Scan for the cell matching the given text and deliver its (X, Y) coordinate at center. 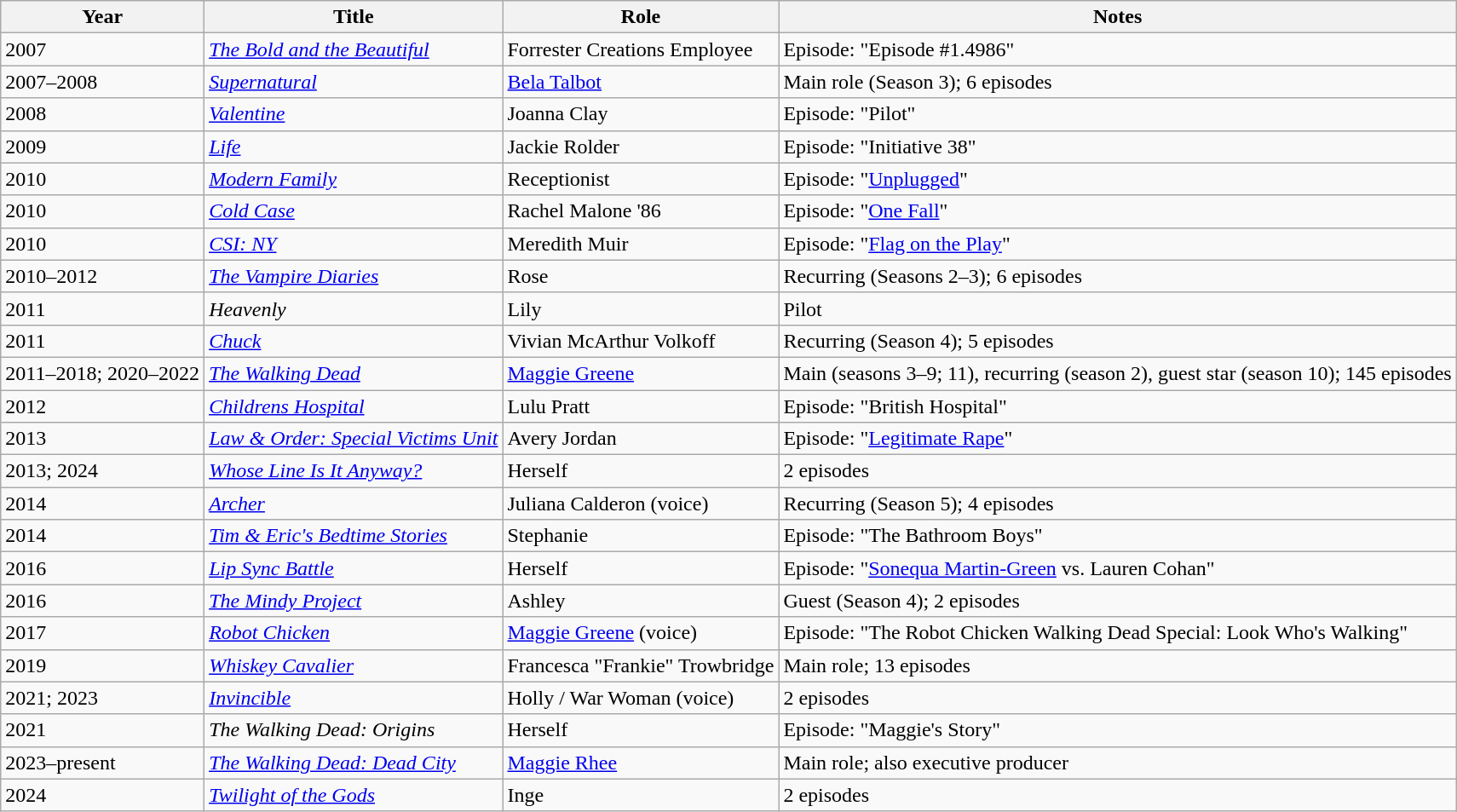
Episode: "Episode #1.4986" (1118, 49)
Whiskey Cavalier (354, 665)
Life (354, 147)
Lily (641, 308)
2011–2018; 2020–2022 (102, 373)
Childrens Hospital (354, 406)
2013 (102, 439)
Law & Order: Special Victims Unit (354, 439)
Rachel Malone '86 (641, 211)
Episode: "One Fall" (1118, 211)
Whose Line Is It Anyway? (354, 471)
Archer (354, 504)
2017 (102, 633)
Juliana Calderon (voice) (641, 504)
2021 (102, 730)
2013; 2024 (102, 471)
Supernatural (354, 82)
Lip Sync Battle (354, 568)
Holly / War Woman (voice) (641, 698)
2007 (102, 49)
Maggie Rhee (641, 763)
Avery Jordan (641, 439)
2019 (102, 665)
Main role (Season 3); 6 episodes (1118, 82)
Guest (Season 4); 2 episodes (1118, 601)
Episode: "British Hospital" (1118, 406)
2007–2008 (102, 82)
Stephanie (641, 536)
The Mindy Project (354, 601)
The Walking Dead: Dead City (354, 763)
Episode: "Maggie's Story" (1118, 730)
Robot Chicken (354, 633)
2008 (102, 114)
2009 (102, 147)
Modern Family (354, 179)
Main role; 13 episodes (1118, 665)
Recurring (Season 4); 5 episodes (1118, 341)
Ashley (641, 601)
Lulu Pratt (641, 406)
The Walking Dead (354, 373)
Tim & Eric's Bedtime Stories (354, 536)
Meredith Muir (641, 244)
2021; 2023 (102, 698)
Maggie Greene (voice) (641, 633)
Episode: "Flag on the Play" (1118, 244)
Cold Case (354, 211)
Joanna Clay (641, 114)
Recurring (Seasons 2–3); 6 episodes (1118, 276)
Francesca "Frankie" Trowbridge (641, 665)
The Vampire Diaries (354, 276)
CSI: NY (354, 244)
Title (354, 17)
Twilight of the Gods (354, 795)
Main role; also executive producer (1118, 763)
Episode: "Legitimate Rape" (1118, 439)
Maggie Greene (641, 373)
Rose (641, 276)
Invincible (354, 698)
Bela Talbot (641, 82)
2012 (102, 406)
Notes (1118, 17)
Episode: "The Bathroom Boys" (1118, 536)
Chuck (354, 341)
The Bold and the Beautiful (354, 49)
2023–present (102, 763)
The Walking Dead: Origins (354, 730)
Pilot (1118, 308)
Episode: "Pilot" (1118, 114)
2010–2012 (102, 276)
Forrester Creations Employee (641, 49)
Valentine (354, 114)
Recurring (Season 5); 4 episodes (1118, 504)
Vivian McArthur Volkoff (641, 341)
Episode: "The Robot Chicken Walking Dead Special: Look Who's Walking" (1118, 633)
Receptionist (641, 179)
Episode: "Unplugged" (1118, 179)
Episode: "Sonequa Martin-Green vs. Lauren Cohan" (1118, 568)
Jackie Rolder (641, 147)
Year (102, 17)
Episode: "Initiative 38" (1118, 147)
2024 (102, 795)
Inge (641, 795)
Heavenly (354, 308)
Role (641, 17)
Main (seasons 3–9; 11), recurring (season 2), guest star (season 10); 145 episodes (1118, 373)
